Identify which cell holds the provided text, then report its (X, Y) central coordinate. 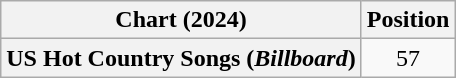
57 (408, 58)
Position (408, 20)
Chart (2024) (181, 20)
US Hot Country Songs (Billboard) (181, 58)
